Determine the (x, y) coordinate at the center of the cell enclosing the given text.  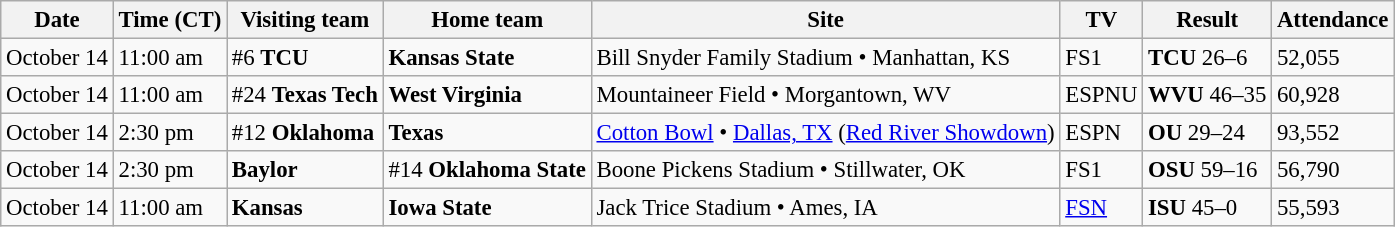
TCU 26–6 (1208, 58)
52,055 (1333, 58)
Result (1208, 20)
60,928 (1333, 95)
OU 29–24 (1208, 133)
#14 Oklahoma State (487, 170)
Mountaineer Field • Morgantown, WV (826, 95)
56,790 (1333, 170)
#24 Texas Tech (306, 95)
Jack Trice Stadium • Ames, IA (826, 208)
ESPNU (1102, 95)
#6 TCU (306, 58)
Texas (487, 133)
Kansas State (487, 58)
Baylor (306, 170)
Iowa State (487, 208)
Attendance (1333, 20)
Site (826, 20)
#12 Oklahoma (306, 133)
ISU 45–0 (1208, 208)
93,552 (1333, 133)
WVU 46–35 (1208, 95)
Home team (487, 20)
OSU 59–16 (1208, 170)
West Virginia (487, 95)
Visiting team (306, 20)
Time (CT) (170, 20)
Bill Snyder Family Stadium • Manhattan, KS (826, 58)
Cotton Bowl • Dallas, TX (Red River Showdown) (826, 133)
Date (57, 20)
55,593 (1333, 208)
FSN (1102, 208)
Kansas (306, 208)
TV (1102, 20)
Boone Pickens Stadium • Stillwater, OK (826, 170)
ESPN (1102, 133)
